Locate the cell with the specified text and output its [X, Y] center coordinate. 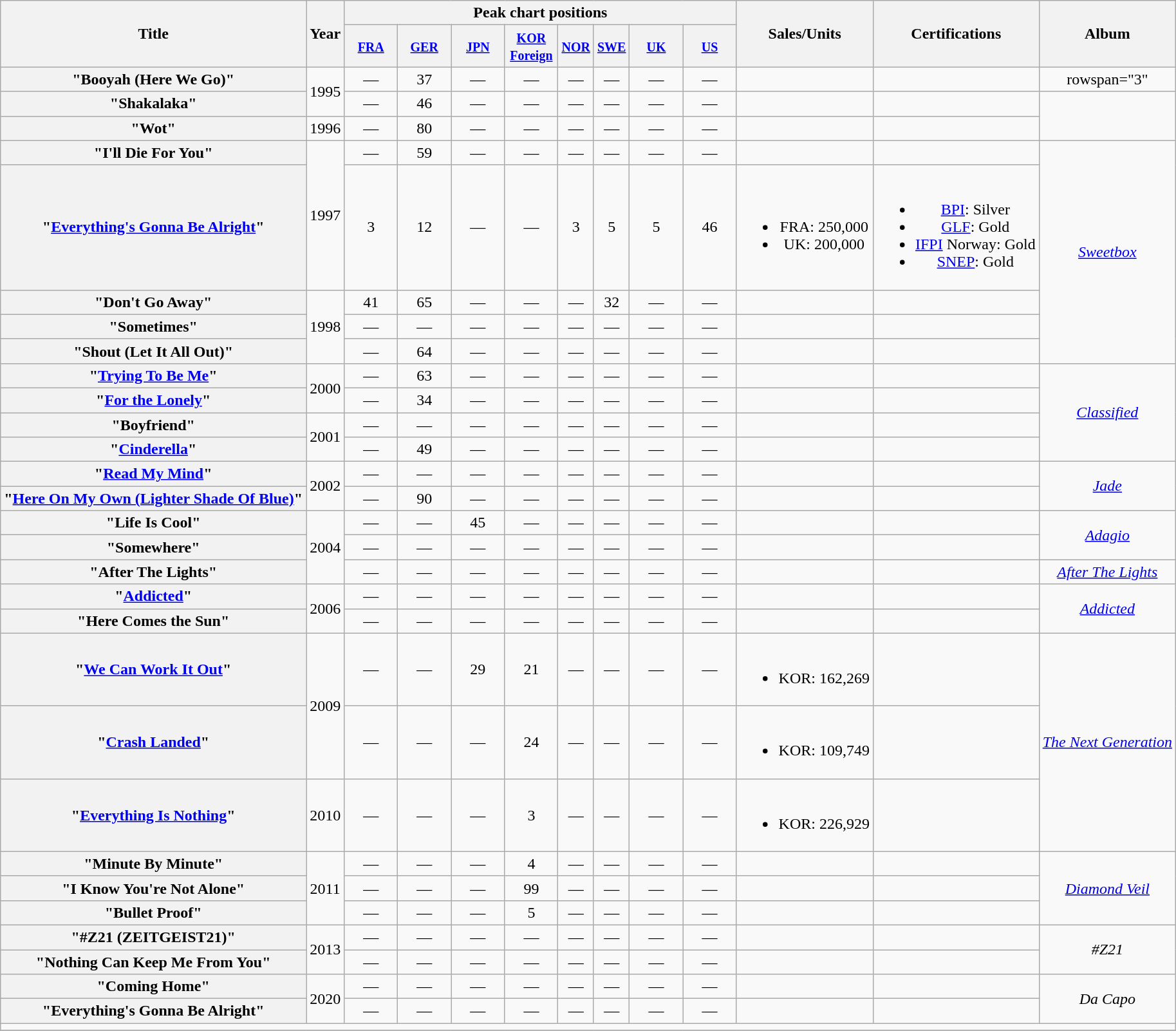
2002 [326, 486]
2013 [326, 949]
rowspan="3" [1107, 79]
The Next Generation [1107, 742]
80 [425, 128]
21 [532, 670]
2004 [326, 547]
1998 [326, 326]
After The Lights [1107, 572]
Classified [1107, 412]
2011 [326, 888]
"I'll Die For You" [153, 153]
KORForeign [532, 46]
"Shout (Let It All Out)" [153, 351]
"Everything Is Nothing" [153, 815]
"Boyfriend" [153, 424]
Sales/Units [805, 33]
Certifications [956, 33]
Adagio [1107, 535]
12 [425, 227]
KOR: 109,749 [805, 742]
"Here On My Own (Lighter Shade Of Blue)" [153, 498]
Addicted [1107, 609]
JPN [478, 46]
Da Capo [1107, 999]
KOR: 162,269 [805, 670]
UK [657, 46]
"Wot" [153, 128]
"After The Lights" [153, 572]
99 [532, 888]
"Addicted" [153, 596]
"#Z21 (ZEITGEIST21)" [153, 937]
"Coming Home" [153, 987]
#Z21 [1107, 949]
"Sometimes" [153, 326]
"For the Lonely" [153, 400]
37 [425, 79]
49 [425, 449]
"Here Comes the Sun" [153, 621]
NOR [576, 46]
34 [425, 400]
2020 [326, 999]
Jade [1107, 486]
63 [425, 375]
2010 [326, 815]
2000 [326, 388]
65 [425, 302]
45 [478, 523]
"Don't Go Away" [153, 302]
Year [326, 33]
1995 [326, 91]
1997 [326, 215]
"Life Is Cool" [153, 523]
FRA: 250,000UK: 200,000 [805, 227]
"Bullet Proof" [153, 913]
2009 [326, 706]
SWE [611, 46]
US [709, 46]
29 [478, 670]
"Minute By Minute" [153, 864]
"We Can Work It Out" [153, 670]
4 [532, 864]
"Cinderella" [153, 449]
"I Know You're Not Alone" [153, 888]
"Booyah (Here We Go)" [153, 79]
FRA [371, 46]
"Nothing Can Keep Me From You" [153, 961]
KOR: 226,929 [805, 815]
90 [425, 498]
Title [153, 33]
Sweetbox [1107, 252]
2006 [326, 609]
Diamond Veil [1107, 888]
64 [425, 351]
2001 [326, 437]
59 [425, 153]
Peak chart positions [541, 13]
41 [371, 302]
32 [611, 302]
"Crash Landed" [153, 742]
24 [532, 742]
1996 [326, 128]
GER [425, 46]
BPI: SilverGLF: GoldIFPI Norway: GoldSNEP: Gold [956, 227]
"Read My Mind" [153, 474]
"Trying To Be Me" [153, 375]
"Somewhere" [153, 547]
Album [1107, 33]
"Shakalaka" [153, 104]
